Return the (X, Y) coordinate for the center point of the cell that contains the specified text.  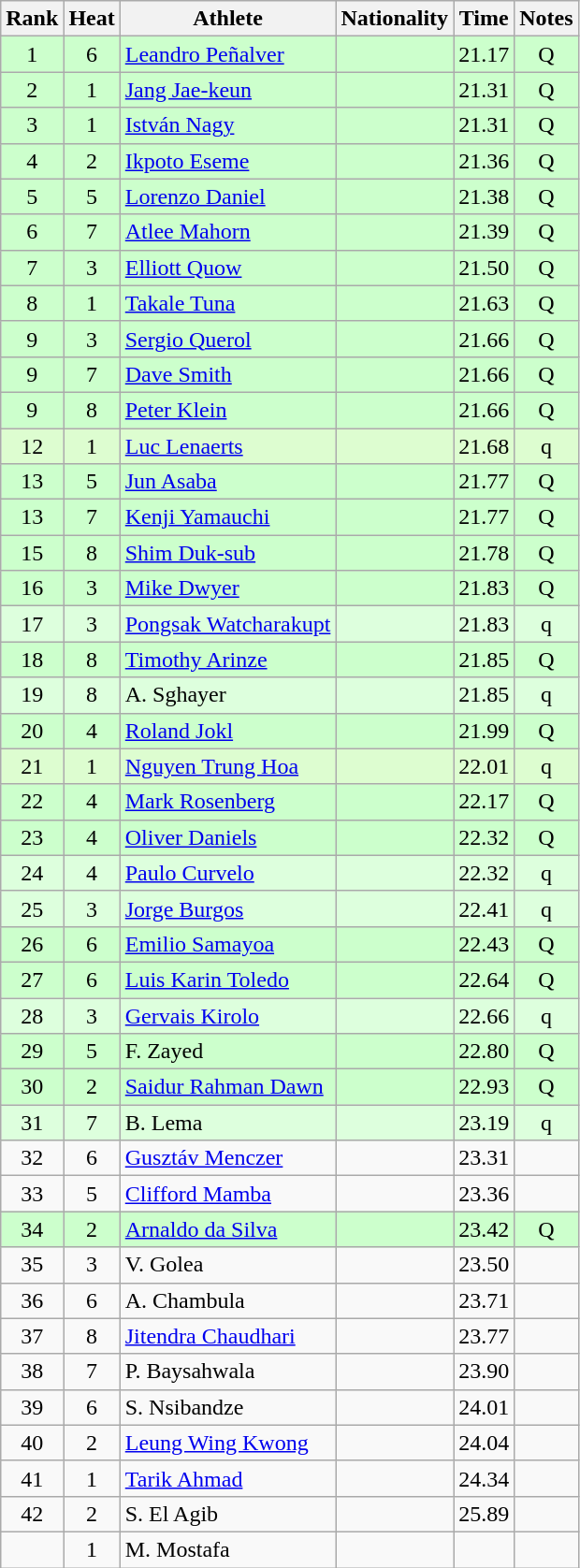
Ikpoto Eseme (228, 161)
S. El Agib (228, 1514)
27 (32, 980)
20 (32, 731)
34 (32, 1229)
Nationality (395, 19)
40 (32, 1443)
Roland Jokl (228, 731)
23.19 (485, 1123)
Mike Dwyer (228, 588)
B. Lema (228, 1123)
22.80 (485, 1052)
Luc Lenaerts (228, 446)
A. Sghayer (228, 695)
Pongsak Watcharakupt (228, 624)
39 (32, 1407)
Sergio Querol (228, 339)
23.42 (485, 1229)
28 (32, 1015)
A. Chambula (228, 1300)
Jitendra Chaudhari (228, 1336)
21.63 (485, 303)
22 (32, 802)
25.89 (485, 1514)
31 (32, 1123)
P. Baysahwala (228, 1372)
23.77 (485, 1336)
Mark Rosenberg (228, 802)
22.01 (485, 766)
25 (32, 908)
Peter Klein (228, 410)
16 (32, 588)
42 (32, 1514)
Lorenzo Daniel (228, 196)
30 (32, 1087)
Jun Asaba (228, 482)
Oliver Daniels (228, 837)
Gusztáv Menczer (228, 1158)
Leandro Peñalver (228, 54)
23.50 (485, 1265)
Nguyen Trung Hoa (228, 766)
38 (32, 1372)
22.93 (485, 1087)
15 (32, 553)
33 (32, 1194)
24.01 (485, 1407)
21.68 (485, 446)
21.39 (485, 232)
23.90 (485, 1372)
Rank (32, 19)
21.78 (485, 553)
Timothy Arinze (228, 660)
István Nagy (228, 125)
22.64 (485, 980)
21.50 (485, 268)
32 (32, 1158)
F. Zayed (228, 1052)
Emilio Samayoa (228, 944)
35 (32, 1265)
18 (32, 660)
21.17 (485, 54)
17 (32, 624)
Kenji Yamauchi (228, 517)
Clifford Mamba (228, 1194)
22.43 (485, 944)
Jorge Burgos (228, 908)
Arnaldo da Silva (228, 1229)
Tarik Ahmad (228, 1478)
36 (32, 1300)
23 (32, 837)
23.31 (485, 1158)
21.99 (485, 731)
22.17 (485, 802)
23.36 (485, 1194)
Atlee Mahorn (228, 232)
Jang Jae-keun (228, 90)
V. Golea (228, 1265)
37 (32, 1336)
24.34 (485, 1478)
Elliott Quow (228, 268)
Gervais Kirolo (228, 1015)
Luis Karin Toledo (228, 980)
Paulo Curvelo (228, 873)
Takale Tuna (228, 303)
19 (32, 695)
Athlete (228, 19)
Heat (92, 19)
24.04 (485, 1443)
Leung Wing Kwong (228, 1443)
24 (32, 873)
26 (32, 944)
23.71 (485, 1300)
Time (485, 19)
Shim Duk-sub (228, 553)
29 (32, 1052)
21.36 (485, 161)
21 (32, 766)
21.38 (485, 196)
22.41 (485, 908)
12 (32, 446)
S. Nsibandze (228, 1407)
22.66 (485, 1015)
Notes (546, 19)
Dave Smith (228, 374)
M. Mostafa (228, 1549)
Saidur Rahman Dawn (228, 1087)
41 (32, 1478)
